From the cell containing the given text, extract its center point as [x, y] coordinate. 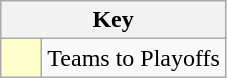
Key [114, 20]
Teams to Playoffs [134, 58]
